Locate the cell with the specified text and output its (x, y) center coordinate. 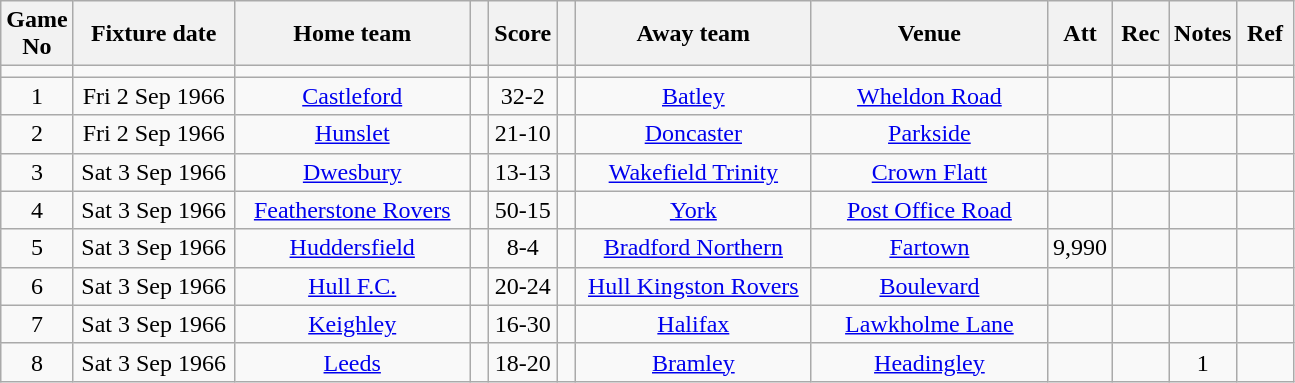
Notes (1203, 34)
Att (1080, 34)
Hull Kingston Rovers (693, 286)
Castleford (352, 96)
Bramley (693, 362)
8-4 (523, 248)
20-24 (523, 286)
21-10 (523, 134)
Leeds (352, 362)
Fartown (929, 248)
6 (37, 286)
32-2 (523, 96)
Home team (352, 34)
Lawkholme Lane (929, 324)
Boulevard (929, 286)
Parkside (929, 134)
Wakefield Trinity (693, 172)
Rec (1141, 34)
Post Office Road (929, 210)
2 (37, 134)
Huddersfield (352, 248)
Halifax (693, 324)
9,990 (1080, 248)
50-15 (523, 210)
4 (37, 210)
7 (37, 324)
Crown Flatt (929, 172)
3 (37, 172)
Away team (693, 34)
Fixture date (154, 34)
16-30 (523, 324)
18-20 (523, 362)
Batley (693, 96)
Featherstone Rovers (352, 210)
Hull F.C. (352, 286)
Dwesbury (352, 172)
York (693, 210)
Doncaster (693, 134)
Keighley (352, 324)
Venue (929, 34)
Hunslet (352, 134)
Headingley (929, 362)
Ref (1265, 34)
Game No (37, 34)
Bradford Northern (693, 248)
8 (37, 362)
Wheldon Road (929, 96)
13-13 (523, 172)
Score (523, 34)
5 (37, 248)
